Provide the (x, y) coordinate of the cell's center where the given text is located.  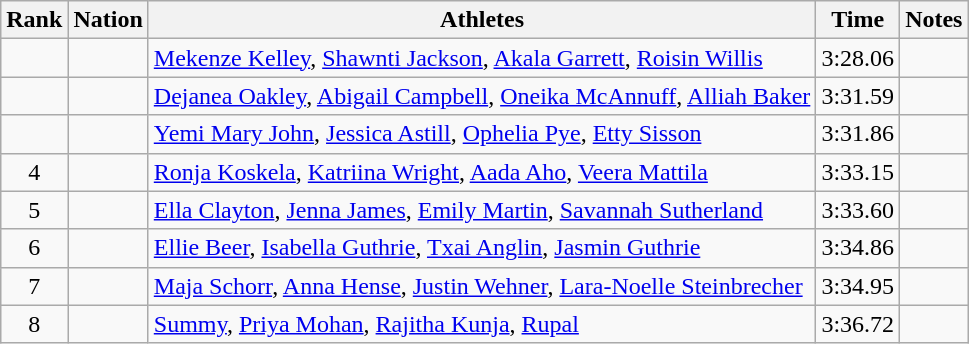
8 (34, 324)
Summy, Priya Mohan, Rajitha Kunja, Rupal (482, 324)
Athletes (482, 20)
Ronja Koskela, Katriina Wright, Aada Aho, Veera Mattila (482, 172)
Notes (934, 20)
7 (34, 286)
Ellie Beer, Isabella Guthrie, Txai Anglin, Jasmin Guthrie (482, 248)
4 (34, 172)
3:34.86 (858, 248)
Yemi Mary John, Jessica Astill, Ophelia Pye, Etty Sisson (482, 134)
3:33.60 (858, 210)
Dejanea Oakley, Abigail Campbell, Oneika McAnnuff, Alliah Baker (482, 96)
Maja Schorr, Anna Hense, Justin Wehner, Lara-Noelle Steinbrecher (482, 286)
5 (34, 210)
3:33.15 (858, 172)
Mekenze Kelley, Shawnti Jackson, Akala Garrett, Roisin Willis (482, 58)
Time (858, 20)
Rank (34, 20)
6 (34, 248)
3:28.06 (858, 58)
3:31.86 (858, 134)
3:31.59 (858, 96)
3:34.95 (858, 286)
3:36.72 (858, 324)
Ella Clayton, Jenna James, Emily Martin, Savannah Sutherland (482, 210)
Nation (108, 20)
